Output the (X, Y) coordinate of the center of the cell containing the given text.  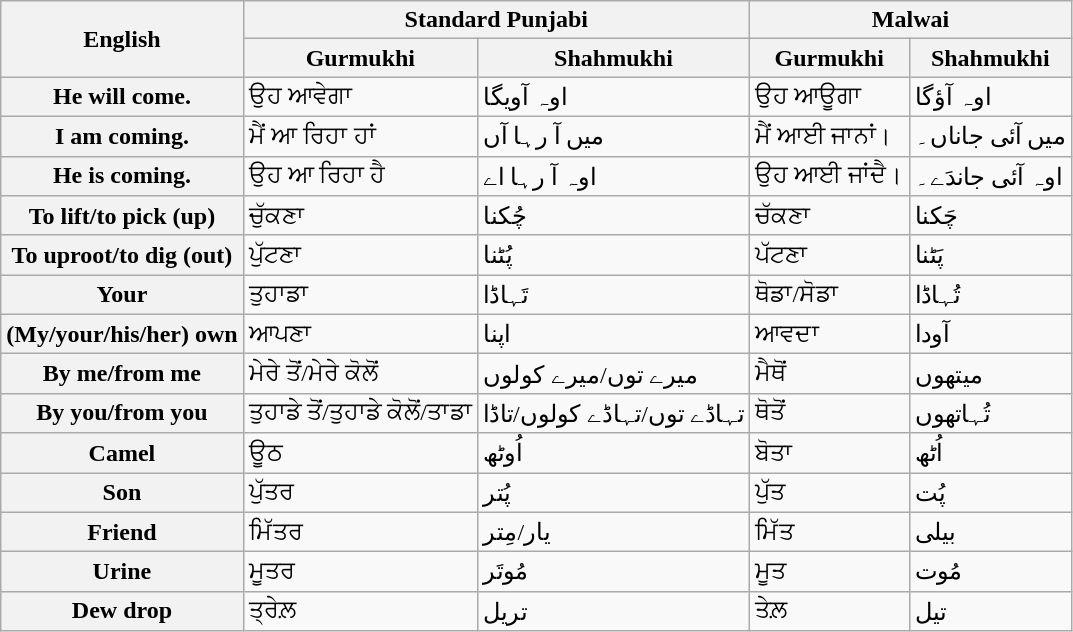
ਮੈਂ ਆ ਰਿਹਾ ਹਾਂ (360, 136)
ਉਹ ਆਊਗਾ (829, 97)
ਮੂਤਰ (360, 572)
اوہ آؤگا (990, 97)
ਪੁੱਤਰ (360, 492)
By you/from you (122, 413)
مُوتَر (614, 572)
ਮੇਰੇ ਤੋਂ/ਮੇਰੇ ਕੋਲੋਂ (360, 374)
اُوٹھ (614, 453)
مُوت (990, 572)
پَٹنا (990, 255)
ਮੈਂ ਆਈ ਜਾਨਾਂ। (829, 136)
اوہ آ رہا اے (614, 176)
میں آئی جاناں۔ (990, 136)
ਉਹ ਆਵੇਗਾ (360, 97)
He will come. (122, 97)
ਮਿੱਤਰ (360, 532)
تریل (614, 611)
اوہ آویگا (614, 97)
ਮੈਥੋਂ (829, 374)
ਆਵਦਾ (829, 334)
ਤ੍ਰੇਲ਼ (360, 611)
ਪੱਟਣਾ (829, 255)
پُت (990, 492)
ਤੁਹਾਡੇ ਤੋਂ/ਤੁਹਾਡੇ ਕੋਲੋਂ/ਤਾਡਾ (360, 413)
Your (122, 295)
He is coming. (122, 176)
چُکنا (614, 216)
ਉਹ ਆ ਰਿਹਾ ਹੈ (360, 176)
To uproot/to dig (out) (122, 255)
میتھوں (990, 374)
یار/مِتر (614, 532)
ਊਠ (360, 453)
ਬੋਤਾ (829, 453)
Malwai (910, 20)
Camel (122, 453)
ਤੁਹਾਡਾ (360, 295)
تَہاڈا (614, 295)
Friend (122, 532)
آودا (990, 334)
اُٹھ (990, 453)
ਥੋਡਾ/ਸੋਡਾ (829, 295)
میرے توں/میرے کولوں (614, 374)
ਮਿੱਤ (829, 532)
ਪੁੱਤ (829, 492)
ਪੁੱਟਣਾ (360, 255)
By me/from me (122, 374)
ਚੁੱਕਣਾ (360, 216)
تہاڈے توں/تہاڈے کولوں/تاڈا (614, 413)
تُہاڈا (990, 295)
پُتر (614, 492)
بیلی (990, 532)
Standard Punjabi (496, 20)
ਮੂਤ (829, 572)
میں آ رہا آں (614, 136)
Dew drop (122, 611)
اوہ آئی جاندَے۔ (990, 176)
تُہاتھوں (990, 413)
چَکنا (990, 216)
پُٹنا (614, 255)
ਤੇਲ਼ (829, 611)
تیل (990, 611)
ਥੋਤੋਂ (829, 413)
Son (122, 492)
اپنا (614, 334)
To lift/to pick (up) (122, 216)
ਆਪਣਾ (360, 334)
ਚੱਕਣਾ (829, 216)
(My/your/his/her) own (122, 334)
ਉਹ ਆਈ ਜਾਂਦੈ। (829, 176)
Urine (122, 572)
English (122, 39)
I am coming. (122, 136)
